Pinpoint the cell where the given text exists, returning its [X, Y] midpoint coordinate. 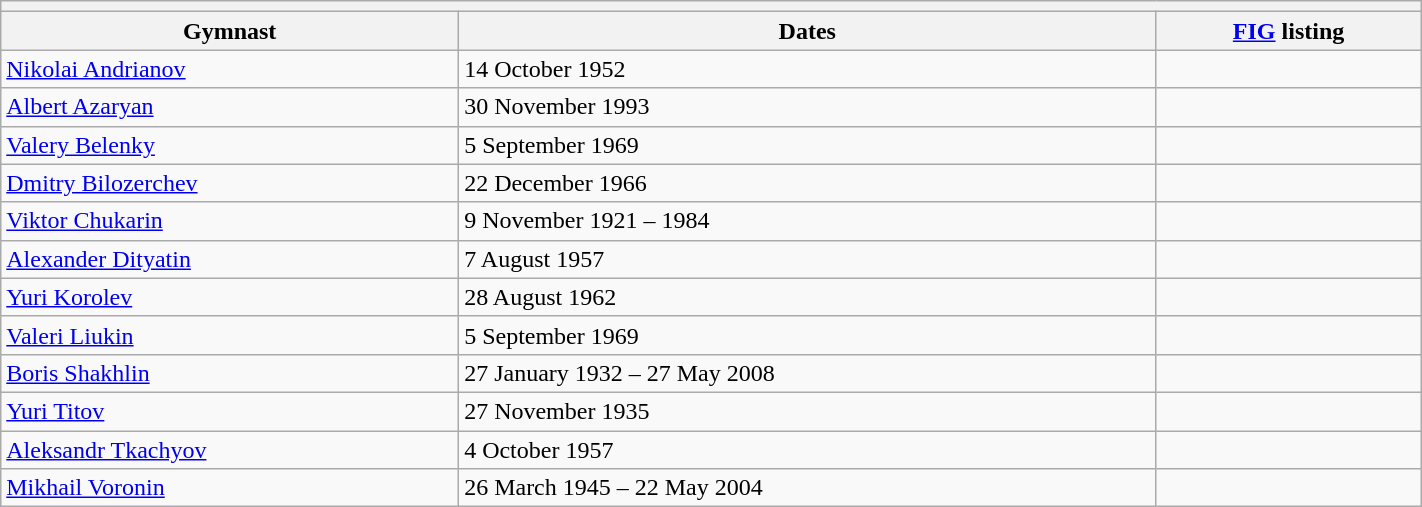
Alexander Dityatin [230, 259]
Gymnast [230, 31]
Boris Shakhlin [230, 373]
28 August 1962 [808, 297]
Albert Azaryan [230, 107]
Dmitry Bilozerchev [230, 183]
26 March 1945 – 22 May 2004 [808, 488]
Aleksandr Tkachyov [230, 449]
Nikolai Andrianov [230, 69]
Mikhail Voronin [230, 488]
FIG listing [1288, 31]
27 November 1935 [808, 411]
27 January 1932 – 27 May 2008 [808, 373]
14 October 1952 [808, 69]
Yuri Korolev [230, 297]
22 December 1966 [808, 183]
9 November 1921 – 1984 [808, 221]
Viktor Chukarin [230, 221]
Dates [808, 31]
7 August 1957 [808, 259]
30 November 1993 [808, 107]
Valeri Liukin [230, 335]
Yuri Titov [230, 411]
4 October 1957 [808, 449]
Valery Belenky [230, 145]
